Scan for the cell matching the given text and deliver its (X, Y) coordinate at center. 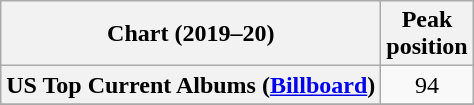
94 (427, 85)
Chart (2019–20) (191, 34)
US Top Current Albums (Billboard) (191, 85)
Peakposition (427, 34)
